Scan for the cell matching the given text and deliver its (x, y) coordinate at center. 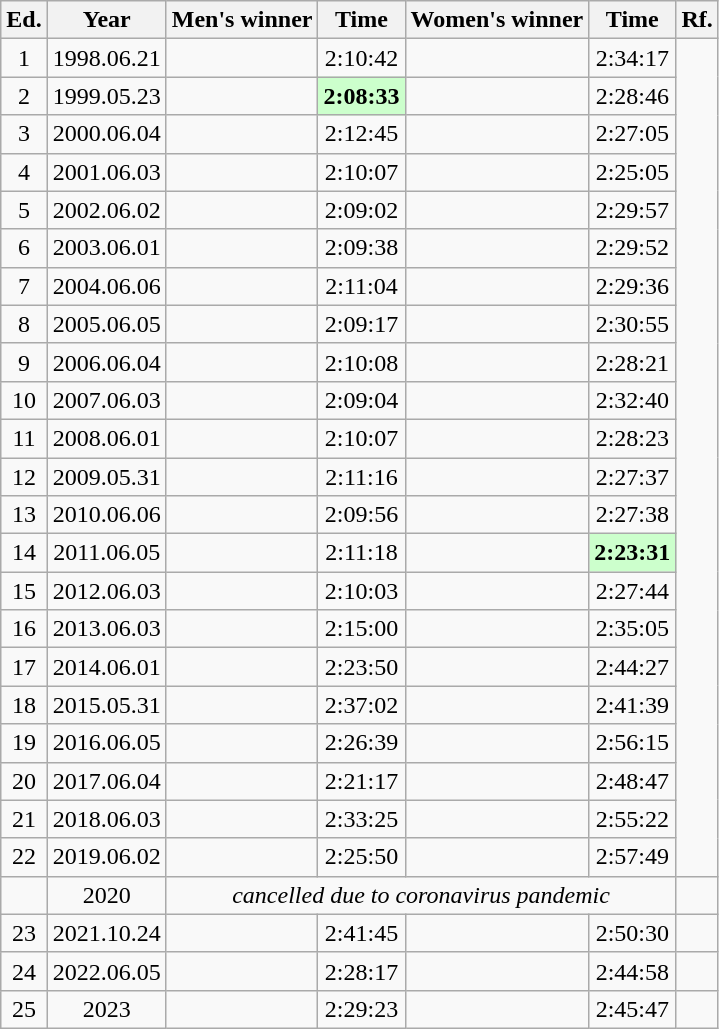
24 (24, 971)
22 (24, 857)
2:21:17 (362, 781)
2 (24, 96)
2:44:58 (632, 971)
Women's winner (497, 20)
2:10:08 (362, 362)
2:30:55 (632, 324)
2015.05.31 (106, 705)
2:57:49 (632, 857)
cancelled due to coronavirus pandemic (421, 895)
25 (24, 1009)
2:09:02 (362, 210)
2:27:05 (632, 134)
14 (24, 553)
2:28:21 (632, 362)
2019.06.02 (106, 857)
2:11:04 (362, 286)
2:55:22 (632, 819)
18 (24, 705)
2011.06.05 (106, 553)
2:29:36 (632, 286)
2:25:05 (632, 172)
10 (24, 400)
19 (24, 743)
2:41:39 (632, 705)
2013.06.03 (106, 629)
2:44:27 (632, 667)
20 (24, 781)
2008.06.01 (106, 438)
2:09:56 (362, 515)
2:33:25 (362, 819)
2:28:17 (362, 971)
2:27:38 (632, 515)
2004.06.06 (106, 286)
1999.05.23 (106, 96)
2000.06.04 (106, 134)
2021.10.24 (106, 933)
2:11:16 (362, 477)
21 (24, 819)
2:35:05 (632, 629)
2006.06.04 (106, 362)
15 (24, 591)
2:50:30 (632, 933)
2005.06.05 (106, 324)
2:23:50 (362, 667)
2018.06.03 (106, 819)
2:27:44 (632, 591)
2:32:40 (632, 400)
2009.05.31 (106, 477)
2017.06.04 (106, 781)
17 (24, 667)
2:27:37 (632, 477)
2:11:18 (362, 553)
2:45:47 (632, 1009)
3 (24, 134)
2:28:23 (632, 438)
2:10:03 (362, 591)
2:29:52 (632, 248)
2023 (106, 1009)
2022.06.05 (106, 971)
2001.06.03 (106, 172)
2014.06.01 (106, 667)
12 (24, 477)
2:41:45 (362, 933)
2010.06.06 (106, 515)
Rf. (697, 20)
2:56:15 (632, 743)
2007.06.03 (106, 400)
1 (24, 58)
16 (24, 629)
7 (24, 286)
5 (24, 210)
2:08:33 (362, 96)
2003.06.01 (106, 248)
9 (24, 362)
2:09:04 (362, 400)
Year (106, 20)
2002.06.02 (106, 210)
Ed. (24, 20)
2016.06.05 (106, 743)
2012.06.03 (106, 591)
2:09:17 (362, 324)
Men's winner (242, 20)
13 (24, 515)
2:48:47 (632, 781)
2:37:02 (362, 705)
2:12:45 (362, 134)
2020 (106, 895)
4 (24, 172)
8 (24, 324)
2:15:00 (362, 629)
2:29:57 (632, 210)
1998.06.21 (106, 58)
2:28:46 (632, 96)
11 (24, 438)
23 (24, 933)
2:29:23 (362, 1009)
6 (24, 248)
2:26:39 (362, 743)
2:25:50 (362, 857)
2:09:38 (362, 248)
2:10:42 (362, 58)
2:34:17 (632, 58)
2:23:31 (632, 553)
